Determine the (X, Y) coordinate at the center of the cell enclosing the given text.  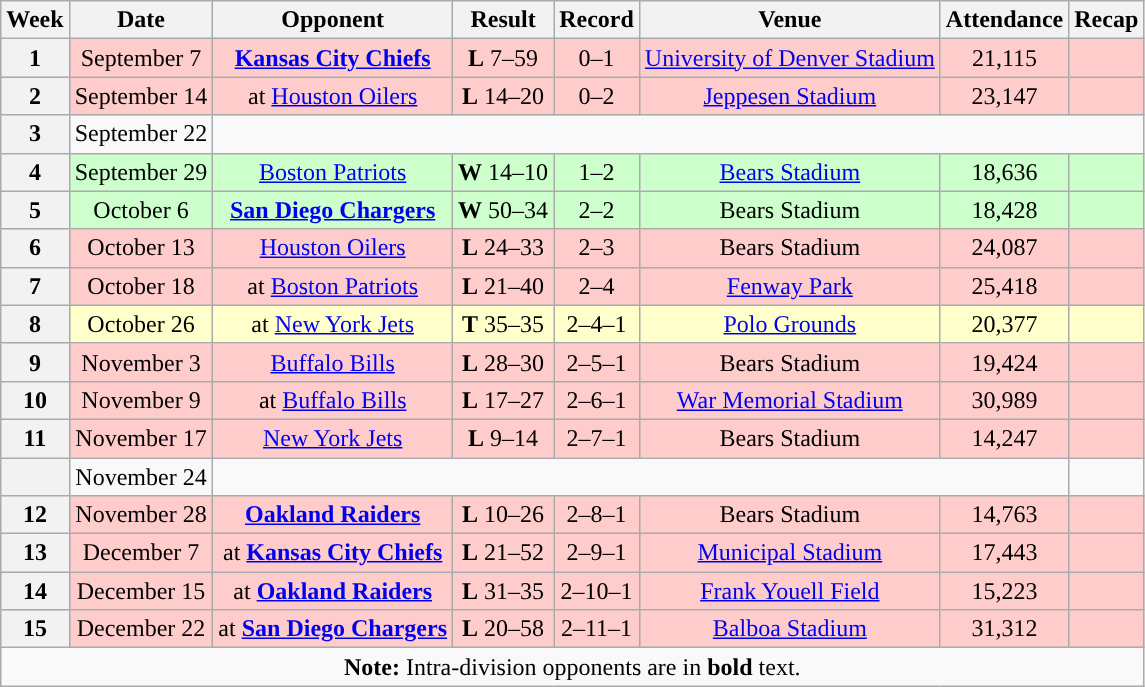
8 (35, 324)
Attendance (1004, 20)
2–11–1 (597, 629)
6 (35, 248)
2–4–1 (597, 324)
17,443 (1004, 553)
Balboa Stadium (790, 629)
9 (35, 362)
12 (35, 515)
at New York Jets (333, 324)
at Boston Patriots (333, 286)
September 29 (141, 172)
11 (35, 438)
Kansas City Chiefs (333, 58)
Note: Intra-division opponents are in bold text. (572, 667)
Polo Grounds (790, 324)
December 22 (141, 629)
November 9 (141, 400)
2–3 (597, 248)
September 14 (141, 96)
W 14–10 (504, 172)
2–6–1 (597, 400)
T 35–35 (504, 324)
2–5–1 (597, 362)
November 3 (141, 362)
L 20–58 (504, 629)
September 7 (141, 58)
30,989 (1004, 400)
Result (504, 20)
L 31–35 (504, 591)
L 10–26 (504, 515)
0–2 (597, 96)
October 6 (141, 210)
December 7 (141, 553)
31,312 (1004, 629)
Week (35, 20)
L 14–20 (504, 96)
W 50–34 (504, 210)
October 13 (141, 248)
L 7–59 (504, 58)
War Memorial Stadium (790, 400)
19,424 (1004, 362)
2–8–1 (597, 515)
at Buffalo Bills (333, 400)
Houston Oilers (333, 248)
1–2 (597, 172)
University of Denver Stadium (790, 58)
5 (35, 210)
14 (35, 591)
L 21–40 (504, 286)
L 24–33 (504, 248)
23,147 (1004, 96)
December 15 (141, 591)
Municipal Stadium (790, 553)
Jeppesen Stadium (790, 96)
2 (35, 96)
September 22 (141, 134)
Boston Patriots (333, 172)
Opponent (333, 20)
0–1 (597, 58)
24,087 (1004, 248)
Frank Youell Field (790, 591)
Oakland Raiders (333, 515)
L 17–27 (504, 400)
15 (35, 629)
at Houston Oilers (333, 96)
2–2 (597, 210)
Fenway Park (790, 286)
Venue (790, 20)
15,223 (1004, 591)
2–9–1 (597, 553)
San Diego Chargers (333, 210)
7 (35, 286)
3 (35, 134)
November 28 (141, 515)
at Oakland Raiders (333, 591)
at San Diego Chargers (333, 629)
2–7–1 (597, 438)
November 24 (141, 477)
Recap (1106, 20)
Date (141, 20)
13 (35, 553)
18,636 (1004, 172)
4 (35, 172)
2–10–1 (597, 591)
L 9–14 (504, 438)
L 28–30 (504, 362)
October 18 (141, 286)
New York Jets (333, 438)
Buffalo Bills (333, 362)
14,247 (1004, 438)
14,763 (1004, 515)
October 26 (141, 324)
at Kansas City Chiefs (333, 553)
20,377 (1004, 324)
2–4 (597, 286)
18,428 (1004, 210)
25,418 (1004, 286)
L 21–52 (504, 553)
November 17 (141, 438)
21,115 (1004, 58)
Record (597, 20)
10 (35, 400)
1 (35, 58)
